Provide the (X, Y) coordinate of the cell's center where the given text is located.  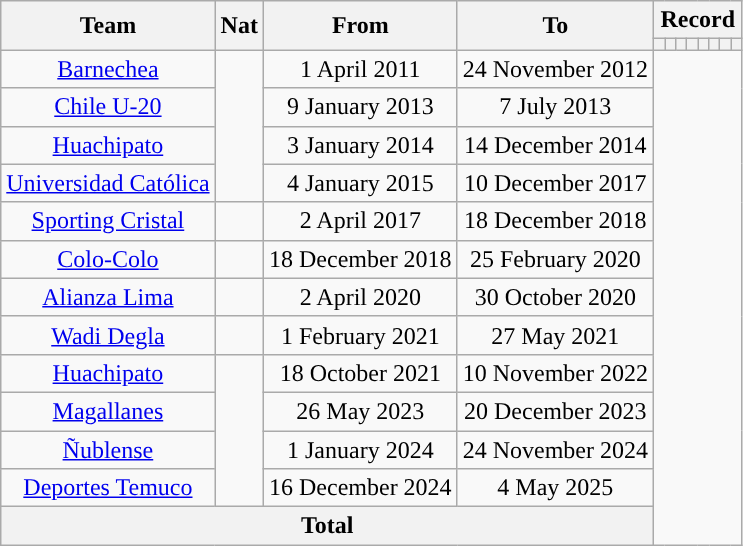
10 November 2022 (555, 373)
4 January 2015 (360, 183)
24 November 2012 (555, 69)
1 April 2011 (360, 69)
25 February 2020 (555, 259)
27 May 2021 (555, 335)
1 January 2024 (360, 449)
18 October 2021 (360, 373)
9 January 2013 (360, 107)
10 December 2017 (555, 183)
1 February 2021 (360, 335)
Barnechea (108, 69)
Sporting Cristal (108, 221)
Colo-Colo (108, 259)
2 April 2020 (360, 297)
Deportes Temuco (108, 488)
7 July 2013 (555, 107)
20 December 2023 (555, 411)
30 October 2020 (555, 297)
Universidad Católica (108, 183)
Ñublense (108, 449)
4 May 2025 (555, 488)
14 December 2014 (555, 145)
2 April 2017 (360, 221)
Nat (239, 26)
24 November 2024 (555, 449)
Alianza Lima (108, 297)
Record (698, 20)
Chile U-20 (108, 107)
Magallanes (108, 411)
3 January 2014 (360, 145)
Team (108, 26)
To (555, 26)
From (360, 26)
16 December 2024 (360, 488)
Wadi Degla (108, 335)
26 May 2023 (360, 411)
Total (328, 526)
